Return the (X, Y) coordinate for the center point of the cell that contains the specified text.  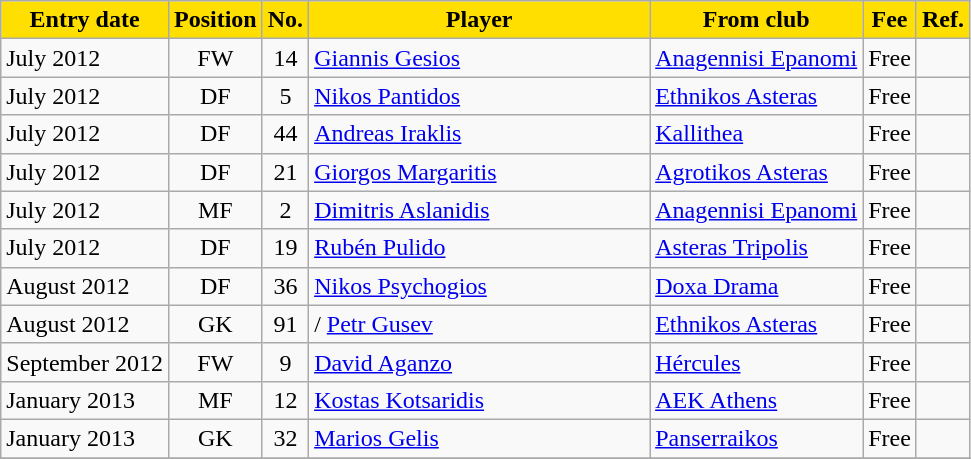
From club (756, 20)
44 (285, 134)
Agrotikos Asteras (756, 172)
David Aganzo (480, 362)
5 (285, 96)
Panserraikos (756, 438)
Rubén Pulido (480, 248)
Fee (890, 20)
Position (215, 20)
36 (285, 286)
/ Petr Gusev (480, 324)
91 (285, 324)
19 (285, 248)
Ref. (942, 20)
Doxa Drama (756, 286)
21 (285, 172)
9 (285, 362)
AEK Athens (756, 400)
Nikos Pantidos (480, 96)
32 (285, 438)
Kallithea (756, 134)
Asteras Tripolis (756, 248)
Andreas Iraklis (480, 134)
Nikos Psychogios (480, 286)
Hércules (756, 362)
Entry date (85, 20)
Kostas Kotsaridis (480, 400)
Giorgos Margaritis (480, 172)
No. (285, 20)
14 (285, 58)
Giannis Gesios (480, 58)
Player (480, 20)
2 (285, 210)
September 2012 (85, 362)
Dimitris Aslanidis (480, 210)
12 (285, 400)
Marios Gelis (480, 438)
